Find where the given text appears and provide that cell's center as [x, y] coordinate. 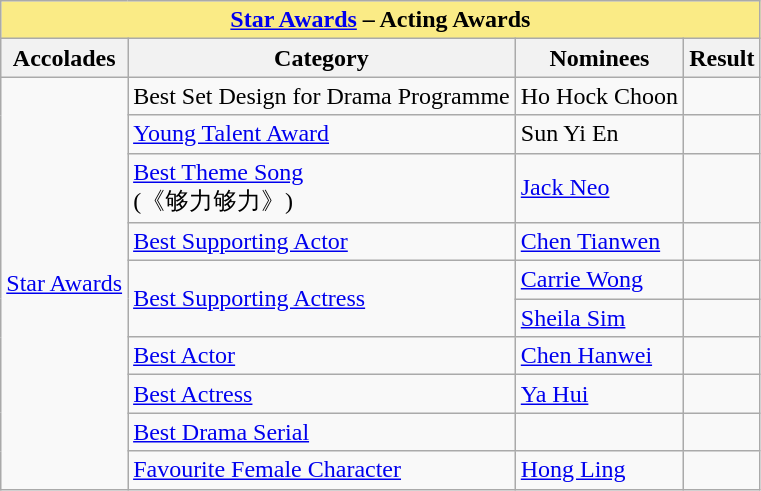
Star Awards – Acting Awards [380, 20]
Best Actor [322, 356]
Best Set Design for Drama Programme [322, 96]
Sun Yi En [599, 134]
Best Drama Serial [322, 432]
Best Actress [322, 394]
Best Theme Song (《够力够力》) [322, 188]
Chen Hanwei [599, 356]
Accolades [64, 58]
Ya Hui [599, 394]
Best Supporting Actress [322, 299]
Carrie Wong [599, 280]
Category [322, 58]
Ho Hock Choon [599, 96]
Young Talent Award [322, 134]
Nominees [599, 58]
Chen Tianwen [599, 242]
Star Awards [64, 283]
Hong Ling [599, 470]
Favourite Female Character [322, 470]
Sheila Sim [599, 318]
Result [722, 58]
Best Supporting Actor [322, 242]
Jack Neo [599, 188]
